Determine the [x, y] coordinate at the center of the cell enclosing the given text.  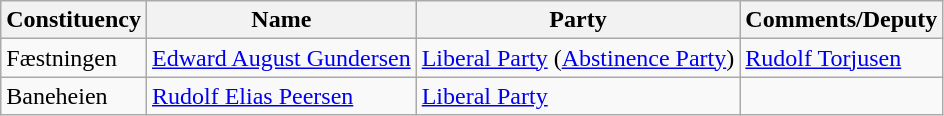
Name [281, 20]
Fæstningen [74, 58]
Edward August Gundersen [281, 58]
Baneheien [74, 96]
Comments/Deputy [842, 20]
Liberal Party (Abstinence Party) [578, 58]
Liberal Party [578, 96]
Rudolf Elias Peersen [281, 96]
Constituency [74, 20]
Party [578, 20]
Rudolf Torjusen [842, 58]
